Extract the (X, Y) coordinate from the center of the cell holding the provided text.  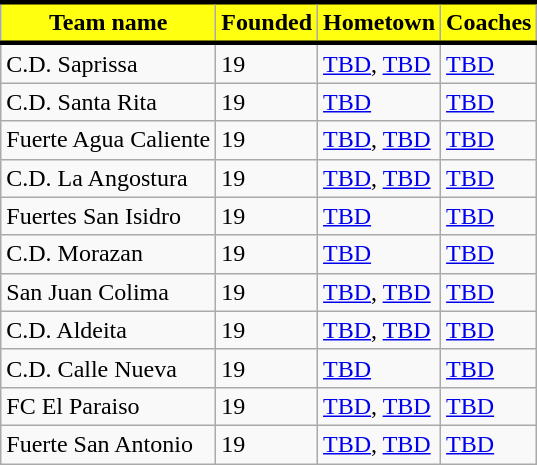
C.D. Morazan (108, 254)
Founded (267, 22)
C.D. Calle Nueva (108, 368)
Fuerte San Antonio (108, 444)
FC El Paraiso (108, 406)
Coaches (489, 22)
Hometown (380, 22)
Fuertes San Isidro (108, 216)
C.D. Santa Rita (108, 102)
C.D. Aldeita (108, 330)
Fuerte Agua Caliente (108, 140)
C.D. La Angostura (108, 178)
San Juan Colima (108, 292)
C.D. Saprissa (108, 63)
Team name (108, 22)
